Identify which cell holds the provided text, then report its [x, y] central coordinate. 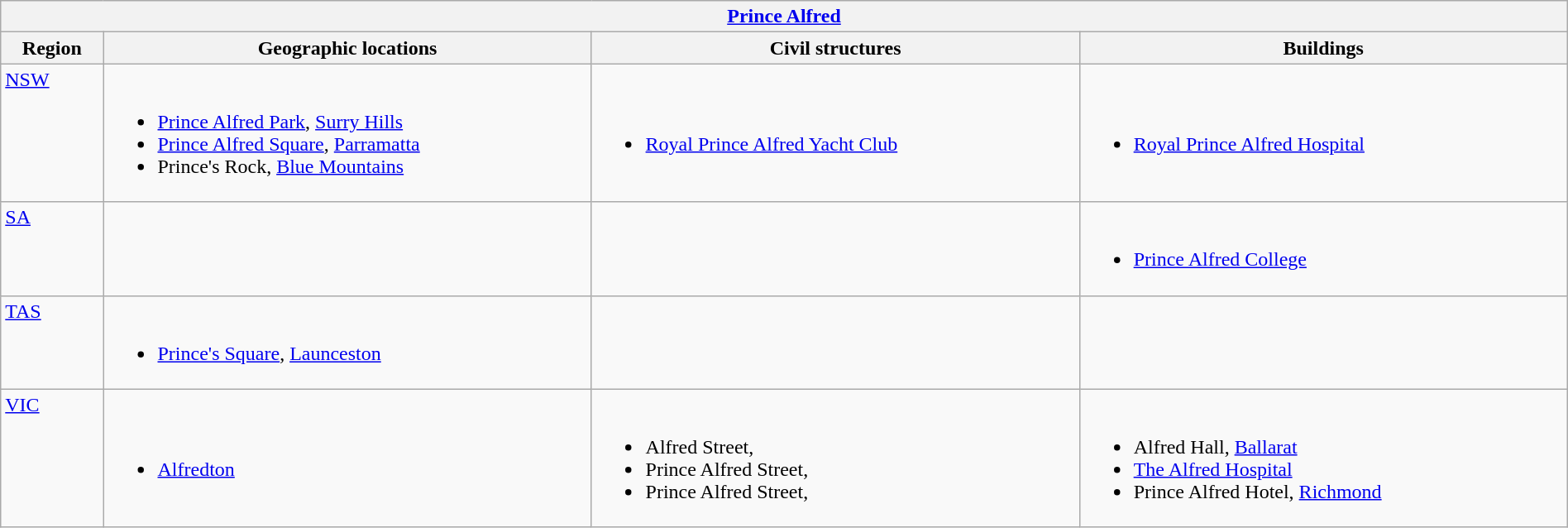
Prince's Square, Launceston [347, 343]
NSW [52, 132]
Buildings [1323, 48]
Prince Alfred Park, Surry HillsPrince Alfred Square, ParramattaPrince's Rock, Blue Mountains [347, 132]
Region [52, 48]
Prince Alfred [784, 17]
Alfred Hall, BallaratThe Alfred HospitalPrince Alfred Hotel, Richmond [1323, 458]
Alfred Street, Prince Alfred Street, Prince Alfred Street, [835, 458]
VIC [52, 458]
Geographic locations [347, 48]
SA [52, 248]
Prince Alfred College [1323, 248]
TAS [52, 343]
Royal Prince Alfred Yacht Club [835, 132]
Civil structures [835, 48]
Royal Prince Alfred Hospital [1323, 132]
Alfredton [347, 458]
